Detect which cell encompasses the target text, then output its (x, y) center coordinate. 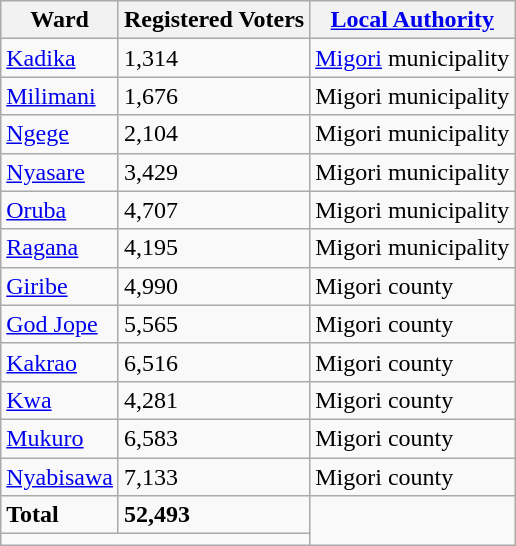
Nyasare (60, 172)
Registered Voters (214, 20)
Total (60, 515)
Ngege (60, 134)
God Jope (60, 324)
4,707 (214, 210)
Nyabisawa (60, 477)
6,583 (214, 438)
4,195 (214, 248)
2,104 (214, 134)
5,565 (214, 324)
52,493 (214, 515)
Milimani (60, 96)
1,676 (214, 96)
Ward (60, 20)
Kadika (60, 58)
Kwa (60, 400)
Ragana (60, 248)
4,990 (214, 286)
Oruba (60, 210)
Local Authority (412, 20)
1,314 (214, 58)
6,516 (214, 362)
Kakrao (60, 362)
3,429 (214, 172)
4,281 (214, 400)
Giribe (60, 286)
7,133 (214, 477)
Mukuro (60, 438)
